Detect which cell encompasses the target text, then output its [x, y] center coordinate. 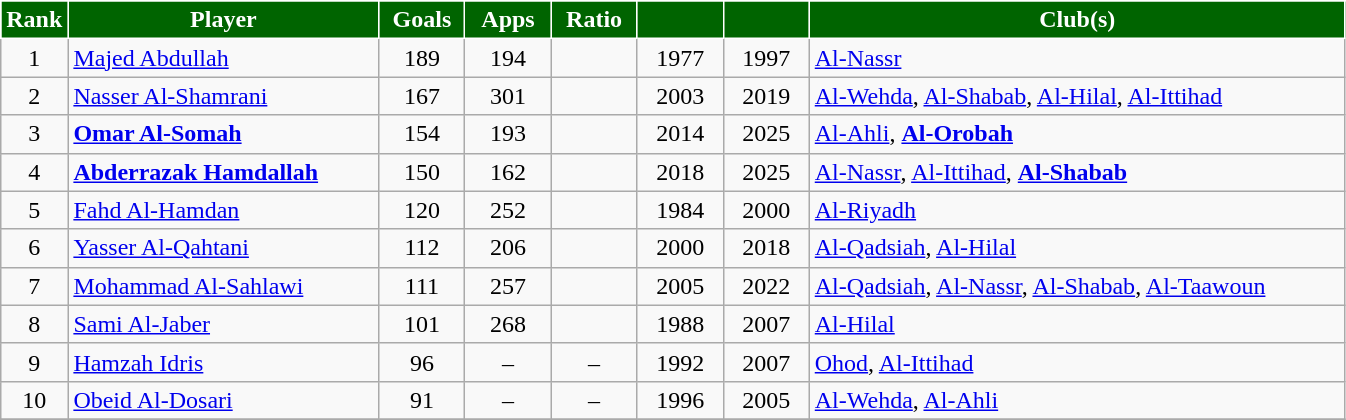
Majed Abdullah [224, 58]
193 [508, 134]
2014 [680, 134]
Al-Wehda, Al-Ahli [1077, 400]
2003 [680, 96]
Yasser Al-Qahtani [224, 248]
257 [508, 286]
Mohammad Al-Sahlawi [224, 286]
Player [224, 20]
5 [34, 210]
2019 [766, 96]
1988 [680, 324]
150 [422, 172]
Ratio [594, 20]
Ohod, Al-Ittihad [1077, 362]
91 [422, 400]
Nasser Al-Shamrani [224, 96]
3 [34, 134]
Al-Riyadh [1077, 210]
10 [34, 400]
167 [422, 96]
8 [34, 324]
268 [508, 324]
1984 [680, 210]
Al-Ahli, Al-Orobah [1077, 134]
9 [34, 362]
2022 [766, 286]
1977 [680, 58]
Al-Hilal [1077, 324]
6 [34, 248]
Fahd Al-Hamdan [224, 210]
194 [508, 58]
Abderrazak Hamdallah [224, 172]
1997 [766, 58]
Al-Nassr [1077, 58]
Sami Al-Jaber [224, 324]
206 [508, 248]
154 [422, 134]
Al-Qadsiah, Al-Hilal [1077, 248]
Goals [422, 20]
96 [422, 362]
Club(s) [1077, 20]
4 [34, 172]
1 [34, 58]
Al-Qadsiah, Al-Nassr, Al-Shabab, Al-Taawoun [1077, 286]
189 [422, 58]
120 [422, 210]
Al-Nassr, Al-Ittihad, Al-Shabab [1077, 172]
1996 [680, 400]
162 [508, 172]
Hamzah Idris [224, 362]
111 [422, 286]
Rank [34, 20]
101 [422, 324]
Al-Wehda, Al-Shabab, Al-Hilal, Al-Ittihad [1077, 96]
Obeid Al-Dosari [224, 400]
Omar Al-Somah [224, 134]
2 [34, 96]
112 [422, 248]
7 [34, 286]
252 [508, 210]
Apps [508, 20]
301 [508, 96]
1992 [680, 362]
